Capture the cell that displays the provided text and extract its (x, y) central coordinate. 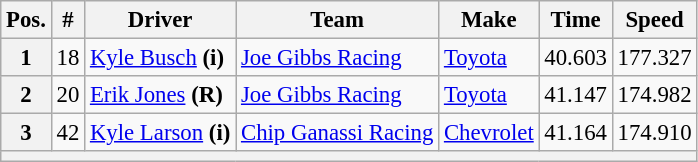
174.982 (654, 95)
Kyle Larson (i) (160, 133)
174.910 (654, 133)
41.147 (576, 95)
2 (26, 95)
Time (576, 20)
Erik Jones (R) (160, 95)
Make (489, 20)
40.603 (576, 58)
18 (68, 58)
177.327 (654, 58)
41.164 (576, 133)
Speed (654, 20)
Kyle Busch (i) (160, 58)
Chevrolet (489, 133)
# (68, 20)
3 (26, 133)
Chip Ganassi Racing (338, 133)
20 (68, 95)
Driver (160, 20)
42 (68, 133)
Team (338, 20)
1 (26, 58)
Pos. (26, 20)
